Locate the cell with the specified text and output its (X, Y) center coordinate. 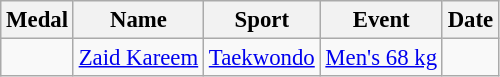
Date (470, 20)
Medal (38, 20)
Taekwondo (262, 58)
Event (381, 20)
Sport (262, 20)
Zaid Kareem (138, 58)
Men's 68 kg (381, 58)
Name (138, 20)
